Detect which cell encompasses the target text, then output its (X, Y) center coordinate. 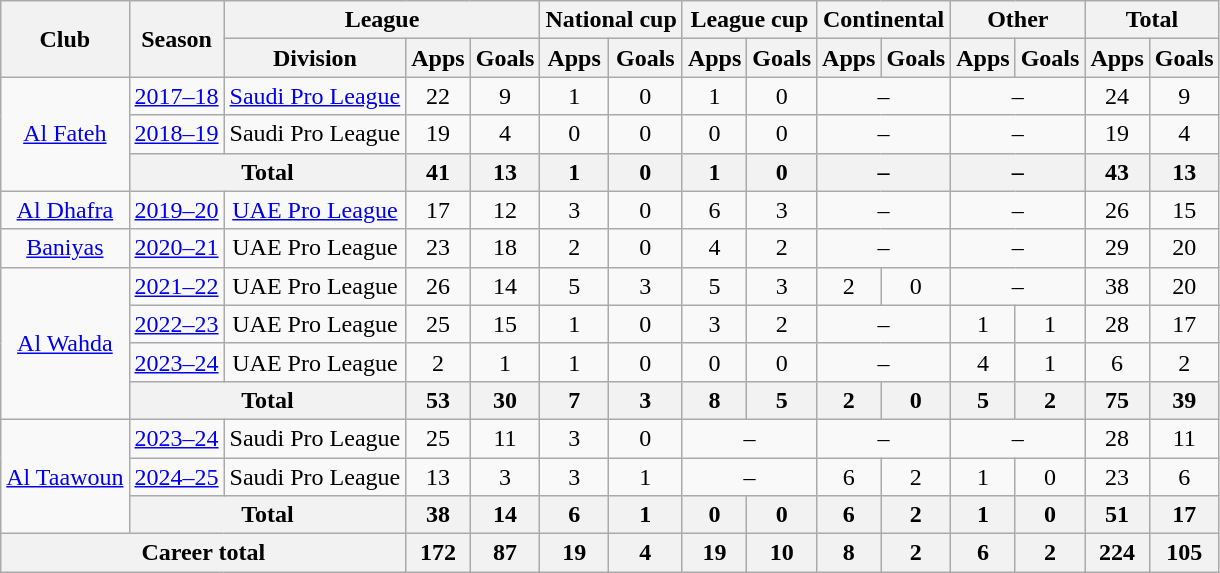
Al Dhafra (65, 210)
51 (1117, 515)
18 (505, 248)
22 (438, 96)
Continental (884, 20)
39 (1184, 400)
Club (65, 39)
53 (438, 400)
League cup (749, 20)
2021–22 (176, 286)
105 (1184, 553)
Al Fateh (65, 134)
Al Wahda (65, 343)
172 (438, 553)
Al Taawoun (65, 476)
87 (505, 553)
10 (782, 553)
2019–20 (176, 210)
Division (315, 58)
2024–25 (176, 477)
12 (505, 210)
41 (438, 172)
Career total (204, 553)
7 (574, 400)
Season (176, 39)
2017–18 (176, 96)
League (382, 20)
2020–21 (176, 248)
224 (1117, 553)
2022–23 (176, 324)
Other (1018, 20)
29 (1117, 248)
24 (1117, 96)
43 (1117, 172)
National cup (611, 20)
30 (505, 400)
Baniyas (65, 248)
2018–19 (176, 134)
75 (1117, 400)
